Detect which cell encompasses the target text, then output its (x, y) center coordinate. 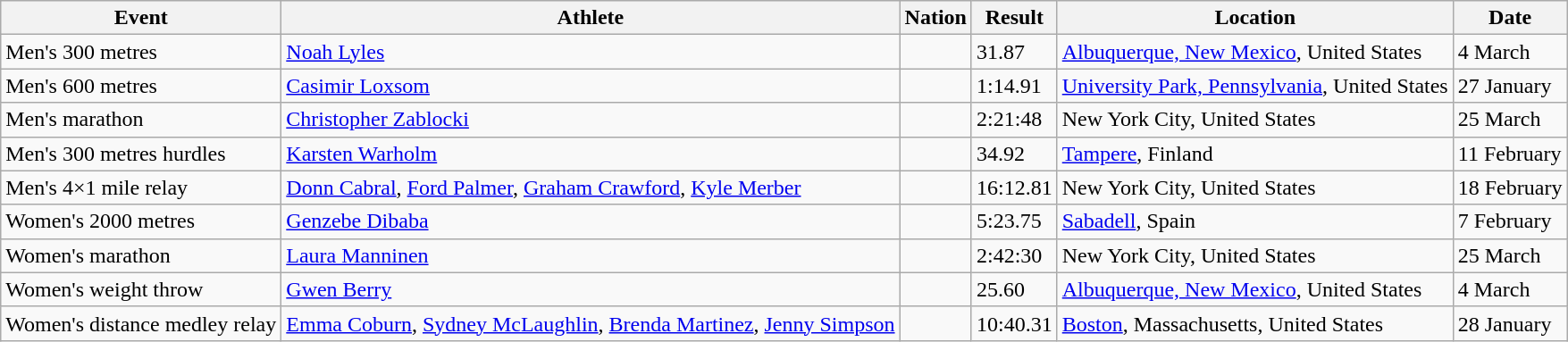
Women's 2000 metres (141, 221)
Men's 300 metres hurdles (141, 154)
Noah Lyles (591, 52)
Men's 600 metres (141, 86)
Sabadell, Spain (1254, 221)
25.60 (1014, 289)
1:14.91 (1014, 86)
Gwen Berry (591, 289)
Date (1510, 18)
11 February (1510, 154)
Men's 300 metres (141, 52)
5:23.75 (1014, 221)
Athlete (591, 18)
27 January (1510, 86)
7 February (1510, 221)
Men's marathon (141, 120)
University Park, Pennsylvania, United States (1254, 86)
31.87 (1014, 52)
Genzebe Dibaba (591, 221)
Event (141, 18)
18 February (1510, 188)
2:21:48 (1014, 120)
Women's distance medley relay (141, 323)
Women's weight throw (141, 289)
Casimir Loxsom (591, 86)
Women's marathon (141, 255)
Result (1014, 18)
34.92 (1014, 154)
16:12.81 (1014, 188)
Emma Coburn, Sydney McLaughlin, Brenda Martinez, Jenny Simpson (591, 323)
2:42:30 (1014, 255)
10:40.31 (1014, 323)
Men's 4×1 mile relay (141, 188)
Location (1254, 18)
Donn Cabral, Ford Palmer, Graham Crawford, Kyle Merber (591, 188)
Christopher Zablocki (591, 120)
Laura Manninen (591, 255)
Tampere, Finland (1254, 154)
Karsten Warholm (591, 154)
Boston, Massachusetts, United States (1254, 323)
Nation (935, 18)
28 January (1510, 323)
